For the text-containing cell, return its midpoint in (x, y) coordinate format. 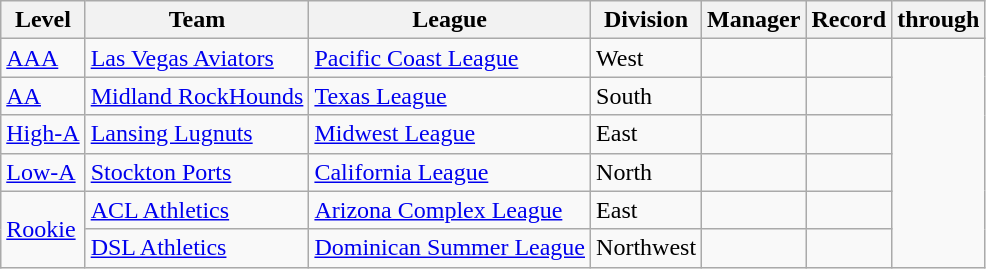
through (938, 20)
High-A (43, 134)
Low-A (43, 172)
Dominican Summer League (450, 248)
Team (197, 20)
Northwest (646, 248)
Las Vegas Aviators (197, 58)
Texas League (450, 96)
Rookie (43, 229)
Level (43, 20)
Pacific Coast League (450, 58)
Record (849, 20)
League (450, 20)
AAA (43, 58)
North (646, 172)
South (646, 96)
Midland RockHounds (197, 96)
Midwest League (450, 134)
California League (450, 172)
ACL Athletics (197, 210)
Stockton Ports (197, 172)
DSL Athletics (197, 248)
AA (43, 96)
Division (646, 20)
Arizona Complex League (450, 210)
Lansing Lugnuts (197, 134)
West (646, 58)
Manager (754, 20)
